Return [X, Y] of the center of cell containing provided text 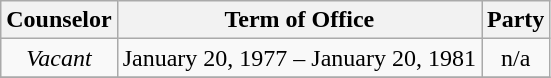
Counselor [59, 20]
Term of Office [299, 20]
Vacant [59, 58]
n/a [516, 58]
January 20, 1977 – January 20, 1981 [299, 58]
Party [516, 20]
